Return (x, y) of the center of cell containing provided text 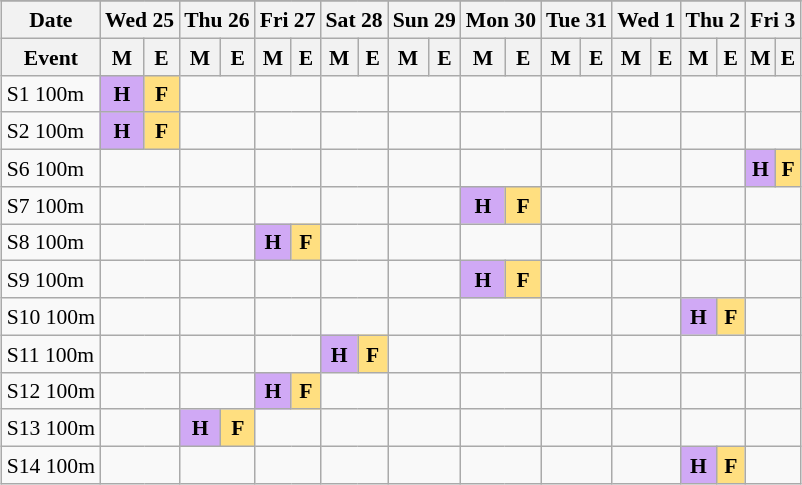
Sun 29 (424, 20)
Thu 2 (712, 20)
S6 100m (51, 168)
Tue 31 (576, 20)
S7 100m (51, 204)
Event (51, 56)
S10 100m (51, 316)
S13 100m (51, 428)
S2 100m (51, 130)
Sat 28 (354, 20)
Wed 1 (646, 20)
S12 100m (51, 390)
S14 100m (51, 464)
S8 100m (51, 242)
Date (51, 20)
S11 100m (51, 354)
Thu 26 (217, 20)
Fri 27 (288, 20)
Fri 3 (772, 20)
Mon 30 (501, 20)
Wed 25 (140, 20)
S9 100m (51, 280)
S1 100m (51, 94)
